From the cell containing the given text, extract its center point as (X, Y) coordinate. 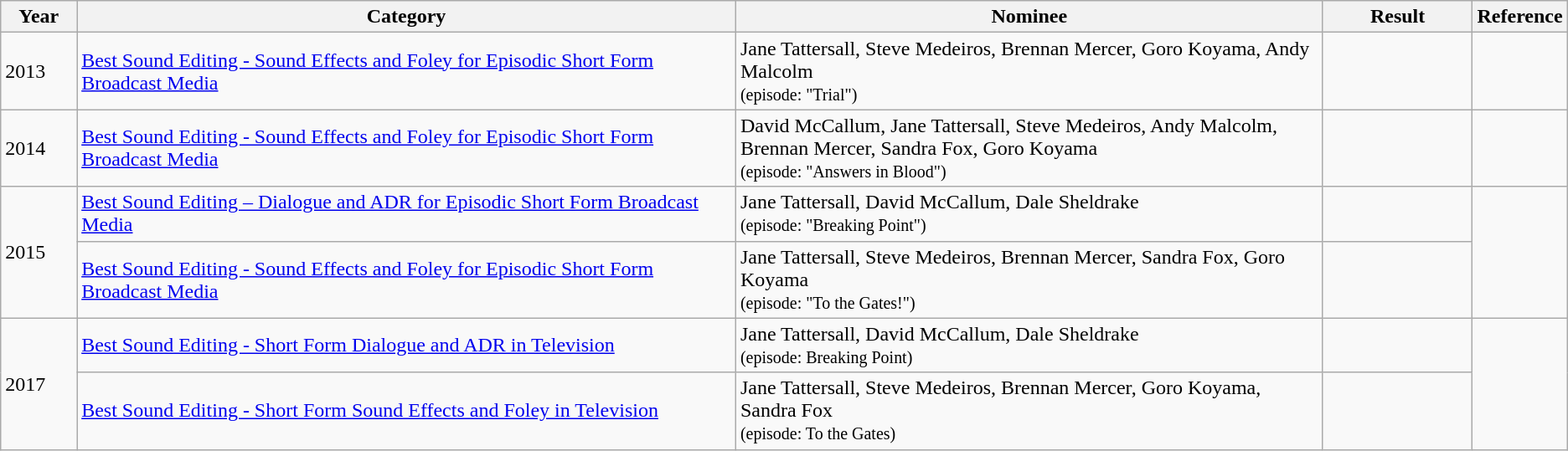
Best Sound Editing - Short Form Dialogue and ADR in Television (407, 345)
Year (39, 17)
Jane Tattersall, Steve Medeiros, Brennan Mercer, Sandra Fox, Goro Koyama(episode: "To the Gates!") (1029, 279)
Result (1397, 17)
Jane Tattersall, Steve Medeiros, Brennan Mercer, Goro Koyama, Andy Malcolm(episode: "Trial") (1029, 71)
Nominee (1029, 17)
2013 (39, 71)
Category (407, 17)
Best Sound Editing – Dialogue and ADR for Episodic Short Form Broadcast Media (407, 214)
David McCallum, Jane Tattersall, Steve Medeiros, Andy Malcolm, Brennan Mercer, Sandra Fox, Goro Koyama(episode: "Answers in Blood") (1029, 148)
2017 (39, 383)
Jane Tattersall, David McCallum, Dale Sheldrake(episode: "Breaking Point") (1029, 214)
2015 (39, 253)
Jane Tattersall, David McCallum, Dale Sheldrake(episode: Breaking Point) (1029, 345)
Best Sound Editing - Short Form Sound Effects and Foley in Television (407, 411)
2014 (39, 148)
Reference (1519, 17)
Jane Tattersall, Steve Medeiros, Brennan Mercer, Goro Koyama, Sandra Fox(episode: To the Gates) (1029, 411)
